Detect which cell encompasses the target text, then output its (X, Y) center coordinate. 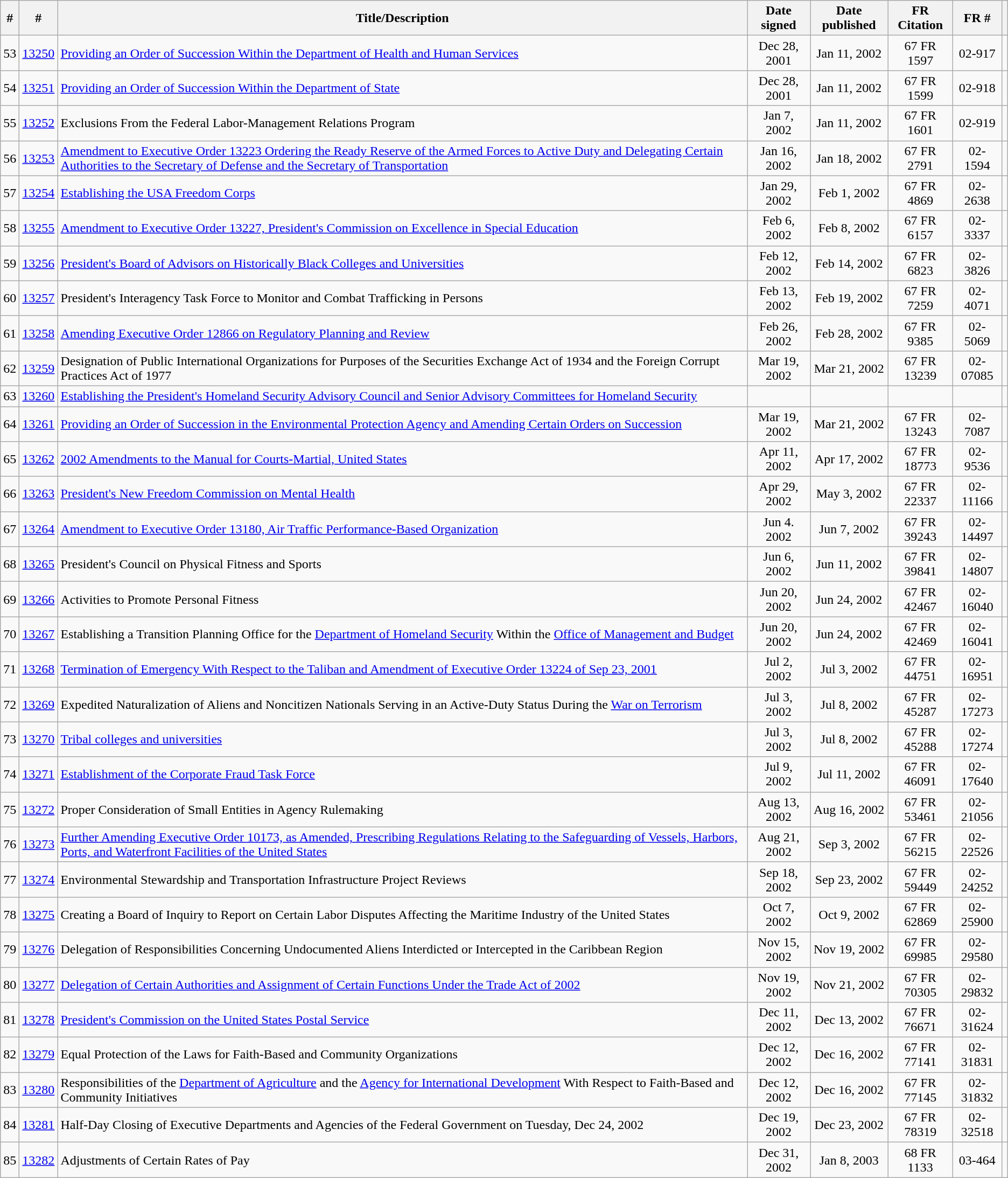
02-3826 (977, 263)
13255 (39, 228)
Half-Day Closing of Executive Departments and Agencies of the Federal Government on Tuesday, Dec 24, 2002 (403, 1125)
02-919 (977, 123)
02-16951 (977, 669)
Establishing a Transition Planning Office for the Department of Homeland Security Within the Office of Management and Budget (403, 635)
02-14497 (977, 529)
67 FR 4869 (921, 193)
67 FR 6157 (921, 228)
Amending Executive Order 12866 on Regulatory Planning and Review (403, 333)
75 (10, 809)
53 (10, 53)
Feb 26, 2002 (779, 333)
67 FR 77141 (921, 1055)
13261 (39, 423)
President's Commission on the United States Postal Service (403, 1020)
Tribal colleges and universities (403, 739)
13280 (39, 1090)
66 (10, 494)
Feb 28, 2002 (849, 333)
02-5069 (977, 333)
Aug 21, 2002 (779, 845)
Jan 16, 2002 (779, 158)
56 (10, 158)
82 (10, 1055)
02-21056 (977, 809)
02-07085 (977, 368)
FR Citation (921, 18)
67 FR 69985 (921, 949)
63 (10, 396)
Jun 7, 2002 (849, 529)
02-9536 (977, 459)
13276 (39, 949)
76 (10, 845)
13262 (39, 459)
Jul 11, 2002 (849, 775)
70 (10, 635)
Feb 6, 2002 (779, 228)
57 (10, 193)
67 FR 46091 (921, 775)
Dec 19, 2002 (779, 1125)
13258 (39, 333)
02-29580 (977, 949)
Amendment to Executive Order 13180, Air Traffic Performance-Based Organization (403, 529)
59 (10, 263)
67 FR 22337 (921, 494)
13272 (39, 809)
62 (10, 368)
Jan 18, 2002 (849, 158)
54 (10, 88)
67 FR 39841 (921, 564)
Adjustments of Certain Rates of Pay (403, 1160)
67 FR 13239 (921, 368)
02-4071 (977, 298)
13250 (39, 53)
02-31831 (977, 1055)
02-31624 (977, 1020)
13251 (39, 88)
13277 (39, 985)
02-3337 (977, 228)
65 (10, 459)
83 (10, 1090)
60 (10, 298)
55 (10, 123)
Feb 19, 2002 (849, 298)
13265 (39, 564)
13270 (39, 739)
Establishing the President's Homeland Security Advisory Council and Senior Advisory Committees for Homeland Security (403, 396)
Sep 23, 2002 (849, 879)
Dec 31, 2002 (779, 1160)
02-24252 (977, 879)
13282 (39, 1160)
Sep 3, 2002 (849, 845)
Establishing the USA Freedom Corps (403, 193)
13252 (39, 123)
02-11166 (977, 494)
13256 (39, 263)
67 FR 6823 (921, 263)
67 FR 53461 (921, 809)
13253 (39, 158)
Apr 17, 2002 (849, 459)
13260 (39, 396)
Creating a Board of Inquiry to Report on Certain Labor Disputes Affecting the Maritime Industry of the United States (403, 915)
Aug 13, 2002 (779, 809)
67 FR 45288 (921, 739)
Delegation of Responsibilities Concerning Undocumented Aliens Interdicted or Intercepted in the Caribbean Region (403, 949)
Apr 29, 2002 (779, 494)
President's Interagency Task Force to Monitor and Combat Trafficking in Persons (403, 298)
67 FR 1601 (921, 123)
67 FR 76671 (921, 1020)
Title/Description (403, 18)
Sep 18, 2002 (779, 879)
74 (10, 775)
Feb 8, 2002 (849, 228)
Exclusions From the Federal Labor-Management Relations Program (403, 123)
67 FR 70305 (921, 985)
Amendment to Executive Order 13227, President's Commission on Excellence in Special Education (403, 228)
72 (10, 705)
67 FR 59449 (921, 879)
13263 (39, 494)
Date signed (779, 18)
Providing an Order of Succession Within the Department of State (403, 88)
02-7087 (977, 423)
67 FR 56215 (921, 845)
Jul 9, 2002 (779, 775)
81 (10, 1020)
Equal Protection of the Laws for Faith-Based and Community Organizations (403, 1055)
Responsibilities of the Department of Agriculture and the Agency for International Development With Respect to Faith-Based and Community Initiatives (403, 1090)
13271 (39, 775)
Feb 1, 2002 (849, 193)
13279 (39, 1055)
67 (10, 529)
85 (10, 1160)
May 3, 2002 (849, 494)
02-29832 (977, 985)
67 FR 1597 (921, 53)
Providing an Order of Succession in the Environmental Protection Agency and Amending Certain Orders on Succession (403, 423)
Jan 8, 2003 (849, 1160)
President's New Freedom Commission on Mental Health (403, 494)
Expedited Naturalization of Aliens and Noncitizen Nationals Serving in an Active-Duty Status During the War on Terrorism (403, 705)
67 FR 42467 (921, 599)
02-17273 (977, 705)
67 FR 77145 (921, 1090)
03-464 (977, 1160)
Environmental Stewardship and Transportation Infrastructure Project Reviews (403, 879)
Aug 16, 2002 (849, 809)
13275 (39, 915)
69 (10, 599)
67 FR 18773 (921, 459)
02-1594 (977, 158)
02-32518 (977, 1125)
Nov 21, 2002 (849, 985)
67 FR 39243 (921, 529)
02-14807 (977, 564)
67 FR 7259 (921, 298)
13259 (39, 368)
Jun 11, 2002 (849, 564)
02-22526 (977, 845)
13267 (39, 635)
61 (10, 333)
79 (10, 949)
Oct 7, 2002 (779, 915)
Feb 13, 2002 (779, 298)
Feb 14, 2002 (849, 263)
13264 (39, 529)
Jun 6, 2002 (779, 564)
02-16041 (977, 635)
64 (10, 423)
02-17640 (977, 775)
President's Council on Physical Fitness and Sports (403, 564)
Establishment of the Corporate Fraud Task Force (403, 775)
13274 (39, 879)
FR # (977, 18)
78 (10, 915)
Apr 11, 2002 (779, 459)
84 (10, 1125)
Jul 2, 2002 (779, 669)
02-918 (977, 88)
Dec 13, 2002 (849, 1020)
Nov 15, 2002 (779, 949)
71 (10, 669)
67 FR 2791 (921, 158)
Oct 9, 2002 (849, 915)
73 (10, 739)
Activities to Promote Personal Fitness (403, 599)
68 FR 1133 (921, 1160)
67 FR 45287 (921, 705)
Delegation of Certain Authorities and Assignment of Certain Functions Under the Trade Act of 2002 (403, 985)
13278 (39, 1020)
Designation of Public International Organizations for Purposes of the Securities Exchange Act of 1934 and the Foreign Corrupt Practices Act of 1977 (403, 368)
President's Board of Advisors on Historically Black Colleges and Universities (403, 263)
Jan 7, 2002 (779, 123)
02-25900 (977, 915)
13268 (39, 669)
Termination of Emergency With Respect to the Taliban and Amendment of Executive Order 13224 of Sep 23, 2001 (403, 669)
Dec 23, 2002 (849, 1125)
Feb 12, 2002 (779, 263)
02-31832 (977, 1090)
67 FR 62869 (921, 915)
02-2638 (977, 193)
77 (10, 879)
67 FR 9385 (921, 333)
Proper Consideration of Small Entities in Agency Rulemaking (403, 809)
02-17274 (977, 739)
80 (10, 985)
67 FR 42469 (921, 635)
13254 (39, 193)
67 FR 44751 (921, 669)
Jan 29, 2002 (779, 193)
67 FR 13243 (921, 423)
2002 Amendments to the Manual for Courts-Martial, United States (403, 459)
Providing an Order of Succession Within the Department of Health and Human Services (403, 53)
67 FR 78319 (921, 1125)
68 (10, 564)
Dec 11, 2002 (779, 1020)
13281 (39, 1125)
13266 (39, 599)
02-16040 (977, 599)
58 (10, 228)
Date published (849, 18)
Jun 4. 2002 (779, 529)
02-917 (977, 53)
13273 (39, 845)
13269 (39, 705)
67 FR 1599 (921, 88)
13257 (39, 298)
